Return [x, y] of the center of cell containing provided text 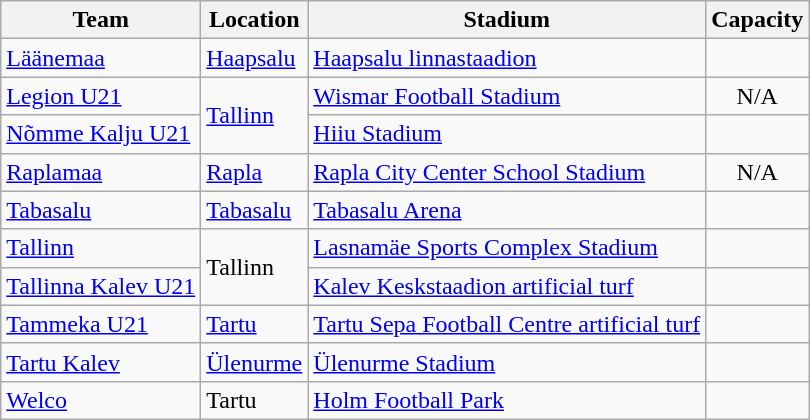
Läänemaa [101, 58]
Ülenurme Stadium [507, 362]
Kalev Keskstaadion artificial turf [507, 286]
Hiiu Stadium [507, 134]
Tammeka U21 [101, 324]
Tabasalu Arena [507, 210]
Tartu Sepa Football Centre artificial turf [507, 324]
Raplamaa [101, 172]
Location [254, 20]
Legion U21 [101, 96]
Wismar Football Stadium [507, 96]
Team [101, 20]
Capacity [758, 20]
Stadium [507, 20]
Ülenurme [254, 362]
Haapsalu linnastaadion [507, 58]
Nõmme Kalju U21 [101, 134]
Tallinna Kalev U21 [101, 286]
Tartu Kalev [101, 362]
Haapsalu [254, 58]
Holm Football Park [507, 400]
Welco [101, 400]
Rapla City Center School Stadium [507, 172]
Rapla [254, 172]
Lasnamäe Sports Complex Stadium [507, 248]
